For the text-containing cell, return its midpoint in (x, y) coordinate format. 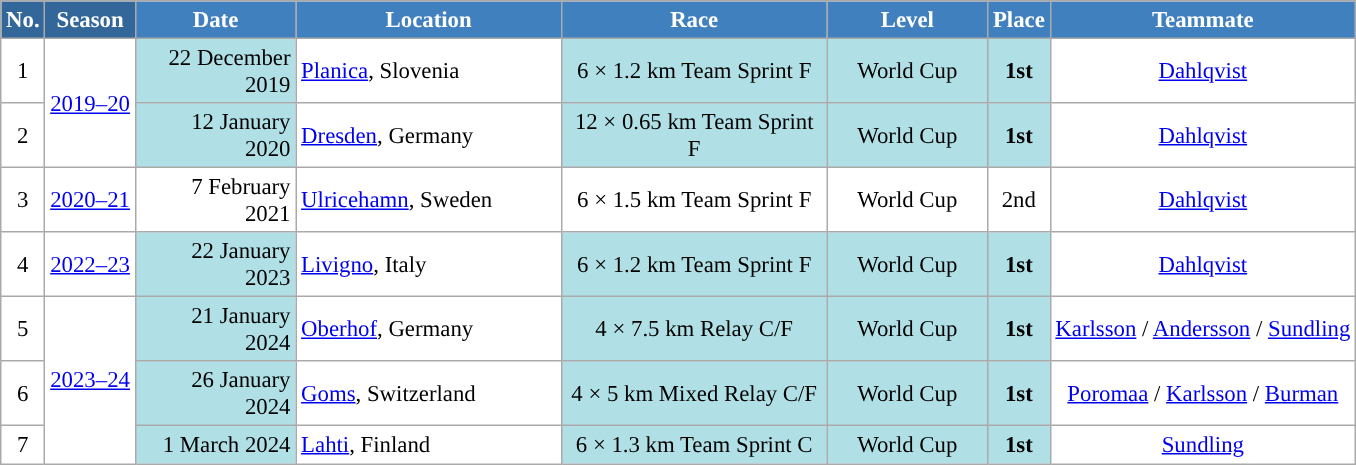
Teammate (1203, 20)
22 December 2019 (216, 72)
Planica, Slovenia (429, 72)
Karlsson / Andersson / Sundling (1203, 330)
26 January 2024 (216, 394)
2 (23, 136)
6 × 1.3 km Team Sprint C (694, 445)
2023–24 (90, 380)
Place (1019, 20)
Lahti, Finland (429, 445)
Sundling (1203, 445)
Poromaa / Karlsson / Burman (1203, 394)
2020–21 (90, 200)
Oberhof, Germany (429, 330)
3 (23, 200)
Location (429, 20)
Ulricehamn, Sweden (429, 200)
6 (23, 394)
2019–20 (90, 104)
Date (216, 20)
Race (694, 20)
Level (908, 20)
4 × 7.5 km Relay C/F (694, 330)
Season (90, 20)
2022–23 (90, 264)
No. (23, 20)
5 (23, 330)
Goms, Switzerland (429, 394)
4 × 5 km Mixed Relay C/F (694, 394)
Dresden, Germany (429, 136)
21 January 2024 (216, 330)
7 February 2021 (216, 200)
22 January 2023 (216, 264)
1 (23, 72)
2nd (1019, 200)
6 × 1.5 km Team Sprint F (694, 200)
12 × 0.65 km Team Sprint F (694, 136)
1 March 2024 (216, 445)
7 (23, 445)
12 January 2020 (216, 136)
Livigno, Italy (429, 264)
4 (23, 264)
